From the cell containing the given text, extract its center point as [x, y] coordinate. 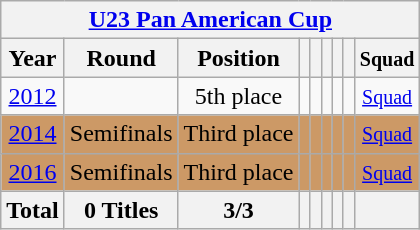
2012 [33, 96]
0 Titles [121, 210]
Total [33, 210]
2016 [33, 172]
Year [33, 58]
3/3 [238, 210]
U23 Pan American Cup [210, 20]
5th place [238, 96]
2014 [33, 134]
Round [121, 58]
Position [238, 58]
